Extract the [X, Y] coordinate from the center of the cell holding the provided text.  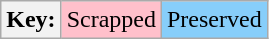
Scrapped [111, 20]
Preserved [214, 20]
Key: [31, 20]
